Detect which cell encompasses the target text, then output its (x, y) center coordinate. 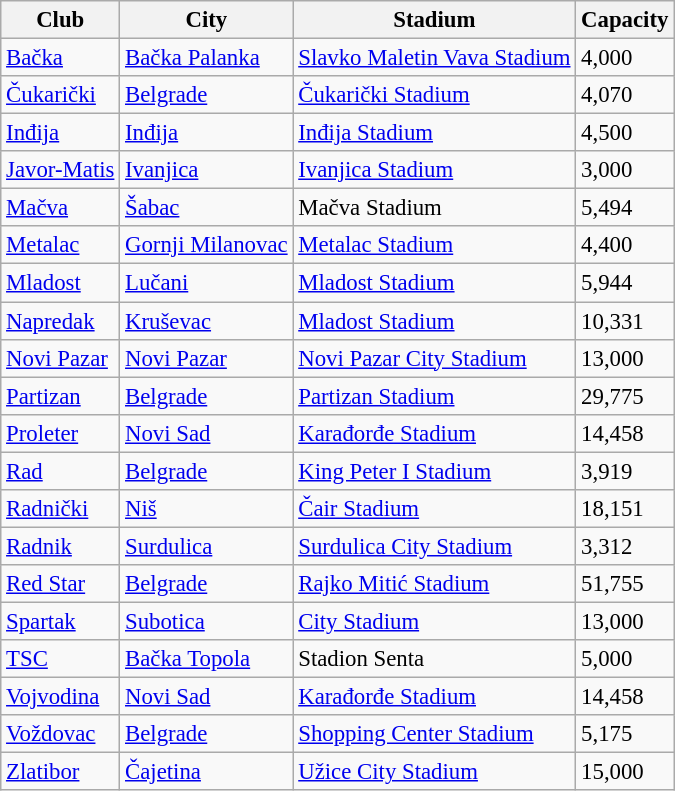
5,175 (625, 734)
Radnički (60, 509)
Čair Stadium (434, 509)
Ivanjica (206, 170)
Capacity (625, 20)
Partizan (60, 396)
18,151 (625, 509)
Bačka Topola (206, 659)
Slavko Maletin Vava Stadium (434, 58)
Rad (60, 471)
Subotica (206, 621)
Bačka Palanka (206, 58)
4,070 (625, 95)
Radnik (60, 546)
5,494 (625, 208)
Novi Pazar City Stadium (434, 358)
Voždovac (60, 734)
City (206, 20)
Surdulica (206, 546)
29,775 (625, 396)
Mladost (60, 283)
10,331 (625, 321)
Napredak (60, 321)
4,500 (625, 133)
Lučani (206, 283)
Partizan Stadium (434, 396)
Čukarički (60, 95)
Užice City Stadium (434, 772)
Javor-Matis (60, 170)
Proleter (60, 433)
51,755 (625, 584)
Niš (206, 509)
Surdulica City Stadium (434, 546)
Šabac (206, 208)
Stadion Senta (434, 659)
15,000 (625, 772)
Inđija Stadium (434, 133)
Vojvodina (60, 697)
Zlatibor (60, 772)
Club (60, 20)
Gornji Milanovac (206, 245)
Ivanjica Stadium (434, 170)
City Stadium (434, 621)
5,000 (625, 659)
Spartak (60, 621)
Red Star (60, 584)
Mačva (60, 208)
Shopping Center Stadium (434, 734)
Metalac Stadium (434, 245)
3,000 (625, 170)
Kruševac (206, 321)
Stadium (434, 20)
Metalac (60, 245)
Rajko Mitić Stadium (434, 584)
Mačva Stadium (434, 208)
Čajetina (206, 772)
Čukarički Stadium (434, 95)
4,400 (625, 245)
5,944 (625, 283)
3,919 (625, 471)
Bačka (60, 58)
4,000 (625, 58)
King Peter I Stadium (434, 471)
3,312 (625, 546)
TSC (60, 659)
